Search for the cell housing the specified text and yield its (X, Y) center coordinate. 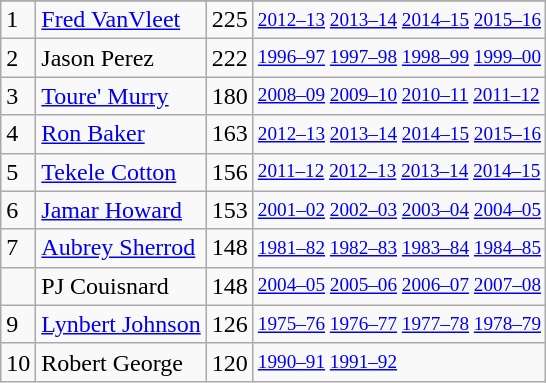
3 (18, 96)
Ron Baker (121, 134)
Jason Perez (121, 58)
126 (230, 324)
1975–76 1976–77 1977–78 1978–79 (399, 324)
1990–91 1991–92 (399, 362)
156 (230, 172)
Fred VanVleet (121, 20)
2011–12 2012–13 2013–14 2014–15 (399, 172)
Lynbert Johnson (121, 324)
Toure' Murry (121, 96)
153 (230, 210)
222 (230, 58)
5 (18, 172)
163 (230, 134)
PJ Couisnard (121, 286)
Aubrey Sherrod (121, 248)
2008–09 2009–10 2010–11 2011–12 (399, 96)
2001–02 2002–03 2003–04 2004–05 (399, 210)
6 (18, 210)
2 (18, 58)
4 (18, 134)
1 (18, 20)
180 (230, 96)
Robert George (121, 362)
Tekele Cotton (121, 172)
9 (18, 324)
2004–05 2005–06 2006–07 2007–08 (399, 286)
7 (18, 248)
Jamar Howard (121, 210)
120 (230, 362)
1981–82 1982–83 1983–84 1984–85 (399, 248)
225 (230, 20)
1996–97 1997–98 1998–99 1999–00 (399, 58)
10 (18, 362)
